Find where the given text appears and provide that cell's center as [X, Y] coordinate. 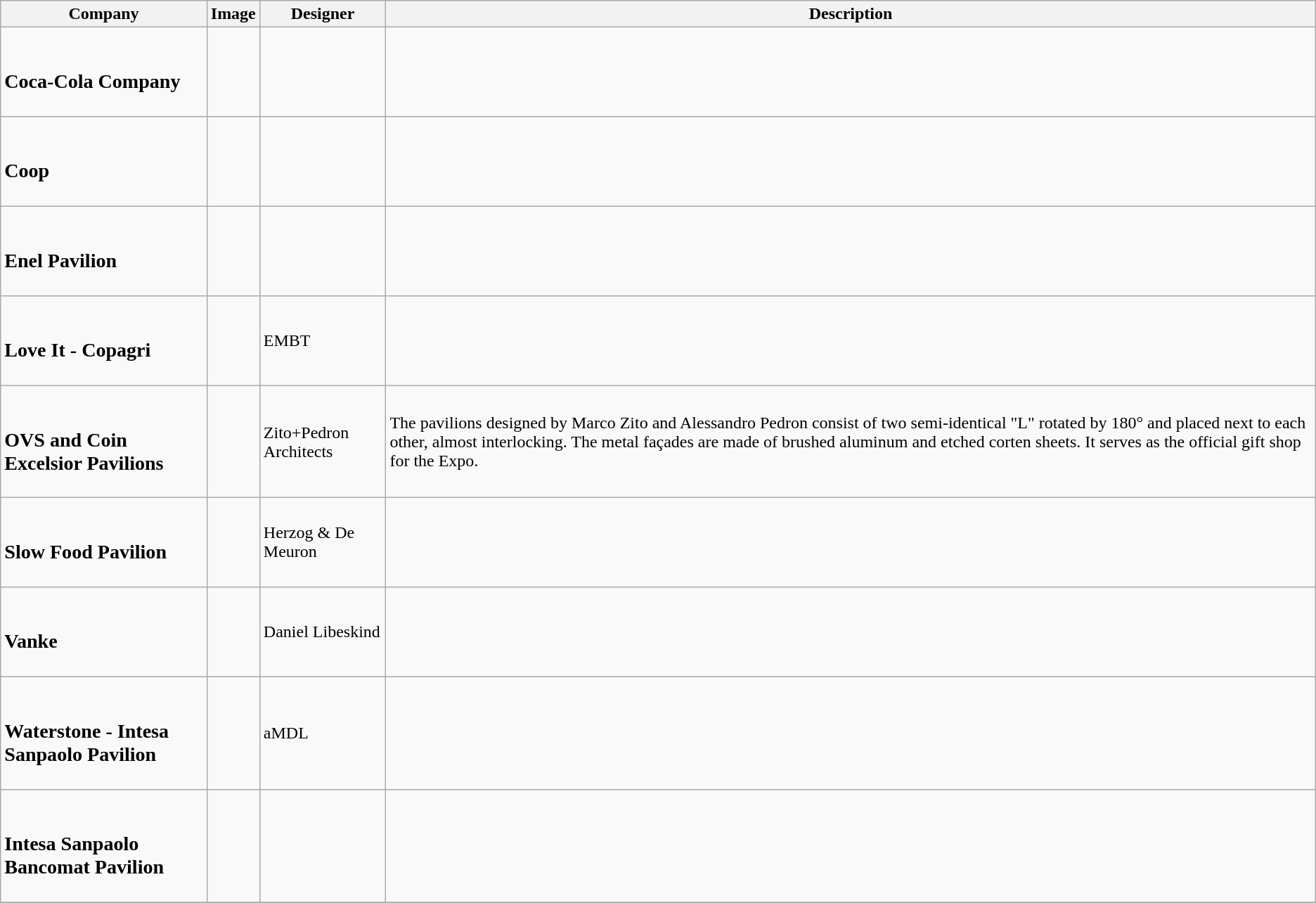
Love It - Copagri [104, 340]
Image [233, 14]
Herzog & De Meuron [323, 543]
Coop [104, 162]
EMBT [323, 340]
Company [104, 14]
Waterstone - Intesa Sanpaolo Pavilion [104, 733]
Zito+Pedron Architects [323, 442]
Description [851, 14]
Vanke [104, 632]
Slow Food Pavilion [104, 543]
Designer [323, 14]
Intesa Sanpaolo Bancomat Pavilion [104, 846]
aMDL [323, 733]
Daniel Libeskind [323, 632]
Enel Pavilion [104, 250]
Coca-Cola Company [104, 72]
OVS and Coin Excelsior Pavilions [104, 442]
